Pinpoint the cell where the given text exists, returning its (X, Y) midpoint coordinate. 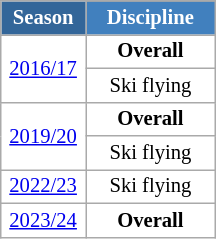
2023/24 (44, 220)
2016/17 (44, 68)
2019/20 (44, 136)
Discipline (151, 17)
Season (44, 17)
2022/23 (44, 186)
